Determine the (X, Y) coordinate at the center of the cell enclosing the given text.  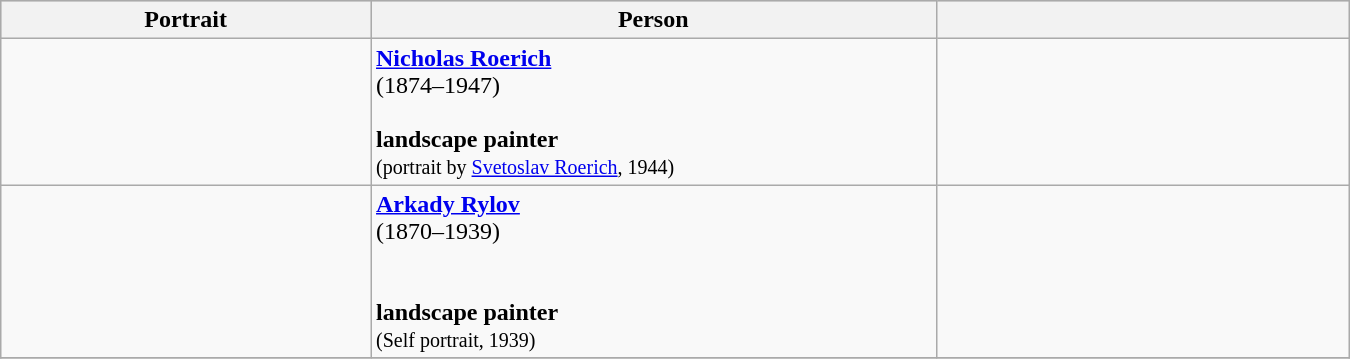
Nicholas Roerich(1874–1947) landscape painter(portrait by Svetoslav Roerich, 1944) (653, 112)
Person (653, 20)
Portrait (186, 20)
Arkady Rylov(1870–1939) landscape painter(Self portrait, 1939) (653, 272)
